Determine the (x, y) coordinate at the center of the cell enclosing the given text.  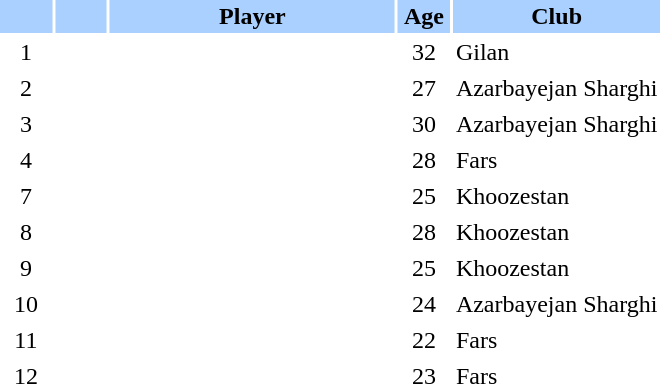
9 (26, 268)
24 (424, 304)
3 (26, 124)
2 (26, 88)
8 (26, 232)
11 (26, 340)
Player (252, 16)
22 (424, 340)
1 (26, 52)
4 (26, 160)
27 (424, 88)
7 (26, 196)
32 (424, 52)
30 (424, 124)
10 (26, 304)
Age (424, 16)
